Find where the given text appears and provide that cell's center as [x, y] coordinate. 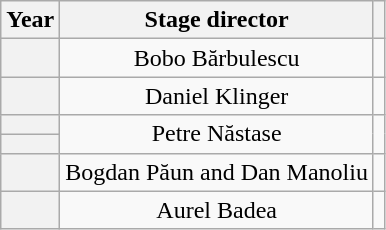
Bogdan Păun and Dan Manoliu [217, 172]
Petre Năstase [217, 134]
Year [30, 20]
Daniel Klinger [217, 96]
Aurel Badea [217, 210]
Stage director [217, 20]
Bobo Bărbulescu [217, 58]
